Find where the given text appears and provide that cell's center as (X, Y) coordinate. 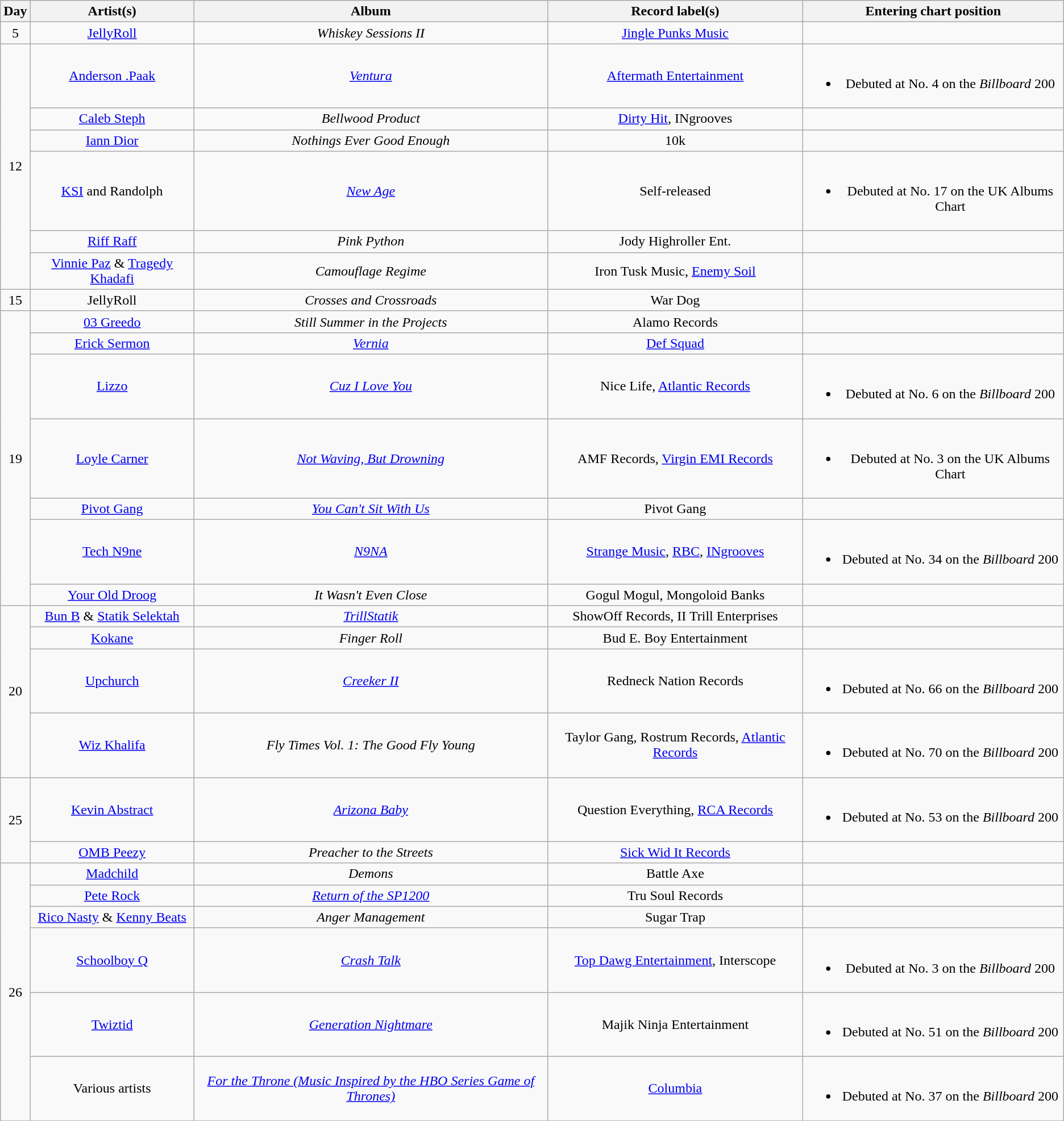
Generation Nightmare (371, 1024)
Top Dawg Entertainment, Interscope (675, 960)
Crash Talk (371, 960)
Gogul Mogul, Mongoloid Banks (675, 595)
26 (15, 992)
Artist(s) (112, 11)
Upchurch (112, 681)
Debuted at No. 17 on the UK Albums Chart (933, 191)
Debuted at No. 51 on the Billboard 200 (933, 1024)
Album (371, 11)
Camouflage Regime (371, 270)
AMF Records, Virgin EMI Records (675, 458)
Madchild (112, 874)
5 (15, 33)
Day (15, 11)
Your Old Droog (112, 595)
Debuted at No. 4 on the Billboard 200 (933, 76)
Columbia (675, 1089)
Jody Highroller Ent. (675, 241)
Debuted at No. 37 on the Billboard 200 (933, 1089)
Self-released (675, 191)
Bun B & Statik Selektah (112, 616)
Pete Rock (112, 895)
Record label(s) (675, 11)
It Wasn't Even Close (371, 595)
Twiztid (112, 1024)
Debuted at No. 3 on the Billboard 200 (933, 960)
Dirty Hit, INgrooves (675, 119)
Def Squad (675, 343)
10k (675, 140)
Crosses and Crossroads (371, 300)
Cuz I Love You (371, 386)
Riff Raff (112, 241)
Question Everything, RCA Records (675, 809)
Taylor Gang, Rostrum Records, Atlantic Records (675, 745)
Caleb Steph (112, 119)
Entering chart position (933, 11)
Nothings Ever Good Enough (371, 140)
Tech N9ne (112, 552)
Strange Music, RBC, INgrooves (675, 552)
Preacher to the Streets (371, 852)
Bud E. Boy Entertainment (675, 638)
Ventura (371, 76)
03 Greedo (112, 322)
You Can't Sit With Us (371, 509)
OMB Peezy (112, 852)
Iron Tusk Music, Enemy Soil (675, 270)
Debuted at No. 34 on the Billboard 200 (933, 552)
Erick Sermon (112, 343)
Anderson .Paak (112, 76)
Vernia (371, 343)
KSI and Randolph (112, 191)
ShowOff Records, II Trill Enterprises (675, 616)
12 (15, 166)
Lizzo (112, 386)
15 (15, 300)
Battle Axe (675, 874)
Iann Dior (112, 140)
Debuted at No. 3 on the UK Albums Chart (933, 458)
Debuted at No. 70 on the Billboard 200 (933, 745)
N9NA (371, 552)
25 (15, 820)
Finger Roll (371, 638)
Schoolboy Q (112, 960)
Majik Ninja Entertainment (675, 1024)
For the Throne (Music Inspired by the HBO Series Game of Thrones) (371, 1089)
20 (15, 691)
Debuted at No. 6 on the Billboard 200 (933, 386)
Redneck Nation Records (675, 681)
Sugar Trap (675, 917)
Debuted at No. 66 on the Billboard 200 (933, 681)
Kokane (112, 638)
Demons (371, 874)
Alamo Records (675, 322)
Wiz Khalifa (112, 745)
Vinnie Paz & Tragedy Khadafi (112, 270)
Kevin Abstract (112, 809)
Debuted at No. 53 on the Billboard 200 (933, 809)
Anger Management (371, 917)
Nice Life, Atlantic Records (675, 386)
War Dog (675, 300)
New Age (371, 191)
Still Summer in the Projects (371, 322)
Jingle Punks Music (675, 33)
TrillStatik (371, 616)
Aftermath Entertainment (675, 76)
Whiskey Sessions II (371, 33)
Pink Python (371, 241)
Fly Times Vol. 1: The Good Fly Young (371, 745)
Loyle Carner (112, 458)
Bellwood Product (371, 119)
Not Waving, But Drowning (371, 458)
Arizona Baby (371, 809)
Sick Wid It Records (675, 852)
Creeker II (371, 681)
Tru Soul Records (675, 895)
Rico Nasty & Kenny Beats (112, 917)
Various artists (112, 1089)
Return of the SP1200 (371, 895)
19 (15, 458)
